Locate the cell with the specified text and output its [X, Y] center coordinate. 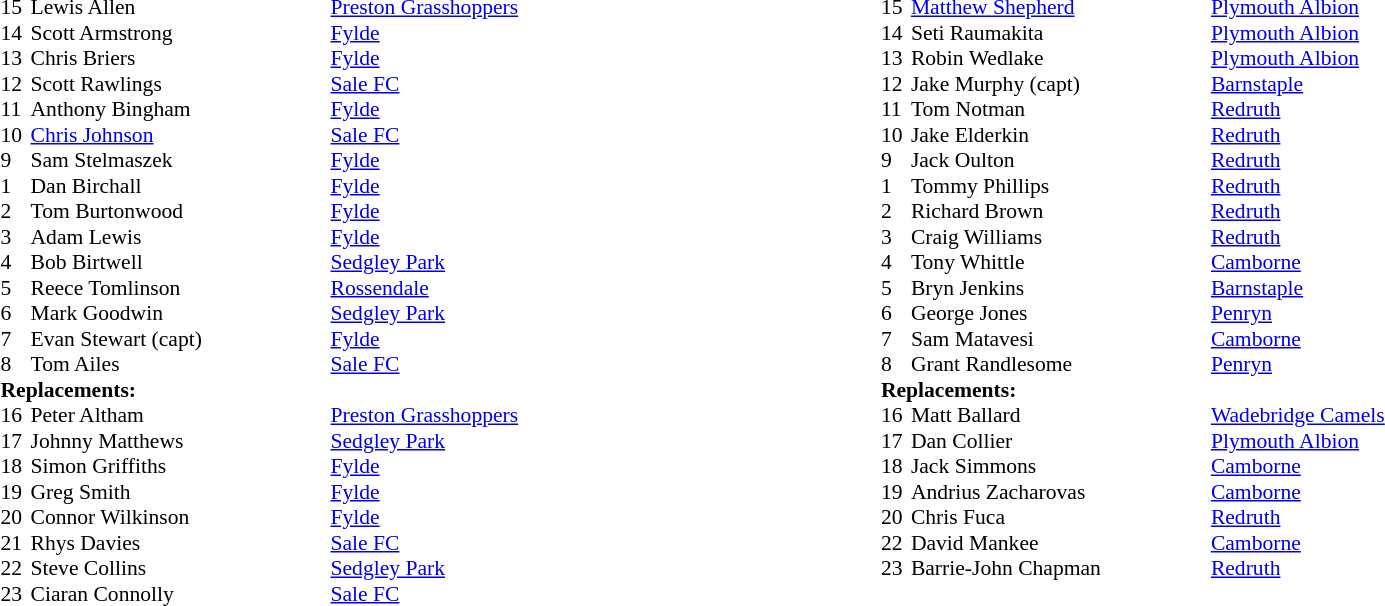
23 [896, 569]
Adam Lewis [180, 237]
21 [15, 543]
Bob Birtwell [180, 263]
Tom Notman [1061, 109]
George Jones [1061, 313]
Jack Oulton [1061, 161]
Anthony Bingham [180, 109]
Jake Murphy (capt) [1061, 84]
Jake Elderkin [1061, 135]
Chris Fuca [1061, 517]
Peter Altham [180, 415]
Scott Rawlings [180, 84]
Sam Matavesi [1061, 339]
Sam Stelmaszek [180, 161]
Greg Smith [180, 492]
Reece Tomlinson [180, 288]
Preston Grasshoppers [424, 415]
Robin Wedlake [1061, 59]
Craig Williams [1061, 237]
Andrius Zacharovas [1061, 492]
Steve Collins [180, 569]
David Mankee [1061, 543]
Chris Briers [180, 59]
Rossendale [424, 288]
Scott Armstrong [180, 33]
Tom Burtonwood [180, 211]
Seti Raumakita [1061, 33]
Simon Griffiths [180, 467]
Connor Wilkinson [180, 517]
Grant Randlesome [1061, 365]
Dan Birchall [180, 186]
Evan Stewart (capt) [180, 339]
Chris Johnson [180, 135]
Mark Goodwin [180, 313]
Tommy Phillips [1061, 186]
Tom Ailes [180, 365]
Richard Brown [1061, 211]
Dan Collier [1061, 441]
Jack Simmons [1061, 467]
Rhys Davies [180, 543]
Tony Whittle [1061, 263]
Barrie-John Chapman [1061, 569]
Wadebridge Camels [1298, 415]
Johnny Matthews [180, 441]
Matt Ballard [1061, 415]
Bryn Jenkins [1061, 288]
